Determine the (X, Y) coordinate at the center of the cell enclosing the given text.  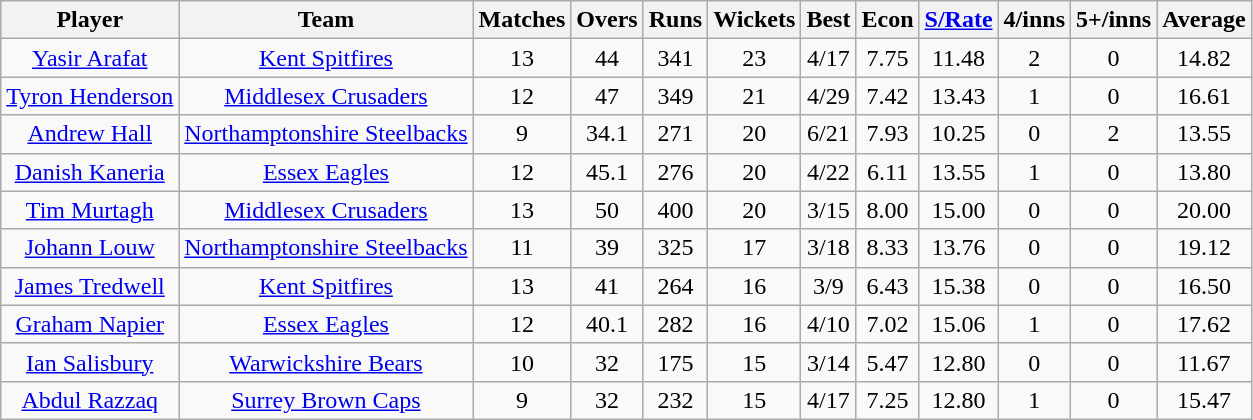
Andrew Hall (90, 134)
13.76 (958, 248)
47 (607, 96)
Tim Murtagh (90, 210)
7.42 (888, 96)
175 (675, 362)
6.11 (888, 172)
271 (675, 134)
325 (675, 248)
341 (675, 58)
Tyron Henderson (90, 96)
11.48 (958, 58)
3/9 (828, 286)
8.00 (888, 210)
Overs (607, 20)
7.25 (888, 400)
21 (754, 96)
276 (675, 172)
3/14 (828, 362)
17.62 (1204, 324)
Best (828, 20)
11.67 (1204, 362)
349 (675, 96)
7.75 (888, 58)
50 (607, 210)
16.61 (1204, 96)
6/21 (828, 134)
James Tredwell (90, 286)
7.02 (888, 324)
11 (522, 248)
15.47 (1204, 400)
Econ (888, 20)
13.80 (1204, 172)
19.12 (1204, 248)
34.1 (607, 134)
Average (1204, 20)
Johann Louw (90, 248)
400 (675, 210)
Player (90, 20)
6.43 (888, 286)
15.38 (958, 286)
15.00 (958, 210)
4/10 (828, 324)
16.50 (1204, 286)
4/29 (828, 96)
264 (675, 286)
8.33 (888, 248)
23 (754, 58)
15.06 (958, 324)
10 (522, 362)
7.93 (888, 134)
13.43 (958, 96)
282 (675, 324)
3/18 (828, 248)
45.1 (607, 172)
4/22 (828, 172)
Abdul Razzaq (90, 400)
40.1 (607, 324)
20.00 (1204, 210)
Team (326, 20)
Surrey Brown Caps (326, 400)
17 (754, 248)
Ian Salisbury (90, 362)
Runs (675, 20)
Danish Kaneria (90, 172)
Warwickshire Bears (326, 362)
Yasir Arafat (90, 58)
3/15 (828, 210)
41 (607, 286)
S/Rate (958, 20)
5.47 (888, 362)
232 (675, 400)
5+/inns (1114, 20)
Graham Napier (90, 324)
4/inns (1034, 20)
Matches (522, 20)
10.25 (958, 134)
Wickets (754, 20)
39 (607, 248)
14.82 (1204, 58)
44 (607, 58)
